Find where the given text appears and provide that cell's center as (X, Y) coordinate. 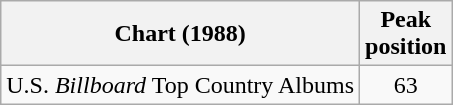
U.S. Billboard Top Country Albums (180, 85)
63 (406, 85)
Chart (1988) (180, 34)
Peakposition (406, 34)
